Pinpoint the cell where the given text exists, returning its (X, Y) midpoint coordinate. 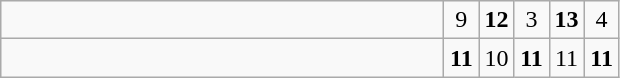
4 (602, 20)
10 (496, 58)
9 (462, 20)
13 (566, 20)
3 (532, 20)
12 (496, 20)
